Find where the given text appears and provide that cell's center as (X, Y) coordinate. 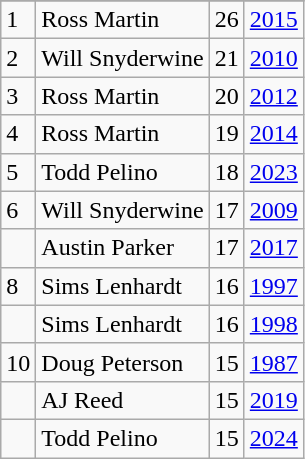
2009 (274, 210)
2024 (274, 438)
2017 (274, 248)
2 (18, 58)
8 (18, 286)
2023 (274, 172)
10 (18, 362)
26 (226, 20)
Austin Parker (122, 248)
18 (226, 172)
1998 (274, 324)
19 (226, 134)
21 (226, 58)
1987 (274, 362)
3 (18, 96)
2012 (274, 96)
5 (18, 172)
1 (18, 20)
2010 (274, 58)
1997 (274, 286)
Doug Peterson (122, 362)
2019 (274, 400)
AJ Reed (122, 400)
2014 (274, 134)
4 (18, 134)
6 (18, 210)
2015 (274, 20)
20 (226, 96)
